Determine the (x, y) coordinate at the center of the cell enclosing the given text.  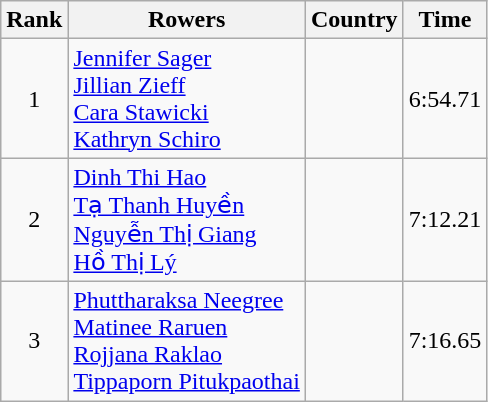
7:12.21 (445, 220)
1 (34, 98)
Rank (34, 20)
6:54.71 (445, 98)
Jennifer SagerJillian ZieffCara StawickiKathryn Schiro (187, 98)
2 (34, 220)
Time (445, 20)
Country (354, 20)
7:16.65 (445, 340)
Dinh Thi HaoTạ Thanh HuyềnNguyễn Thị GiangHồ Thị Lý (187, 220)
Rowers (187, 20)
Phuttharaksa NeegreeMatinee RaruenRojjana RaklaoTippaporn Pitukpaothai (187, 340)
3 (34, 340)
